From the cell containing the given text, extract its center point as [x, y] coordinate. 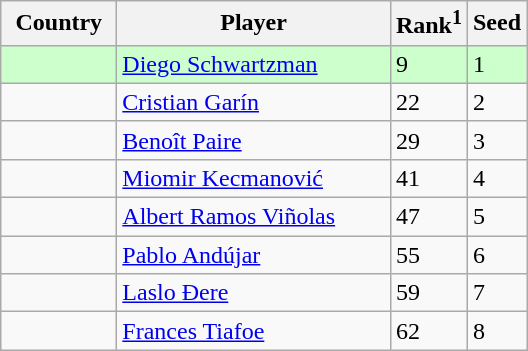
8 [496, 331]
7 [496, 293]
Benoît Paire [254, 140]
6 [496, 255]
Laslo Đere [254, 293]
Cristian Garín [254, 102]
62 [428, 331]
Country [59, 24]
Diego Schwartzman [254, 64]
5 [496, 217]
29 [428, 140]
47 [428, 217]
3 [496, 140]
55 [428, 255]
Albert Ramos Viñolas [254, 217]
Rank1 [428, 24]
59 [428, 293]
9 [428, 64]
Miomir Kecmanović [254, 178]
2 [496, 102]
Frances Tiafoe [254, 331]
1 [496, 64]
4 [496, 178]
22 [428, 102]
Pablo Andújar [254, 255]
Player [254, 24]
Seed [496, 24]
41 [428, 178]
